Find where the given text appears and provide that cell's center as [x, y] coordinate. 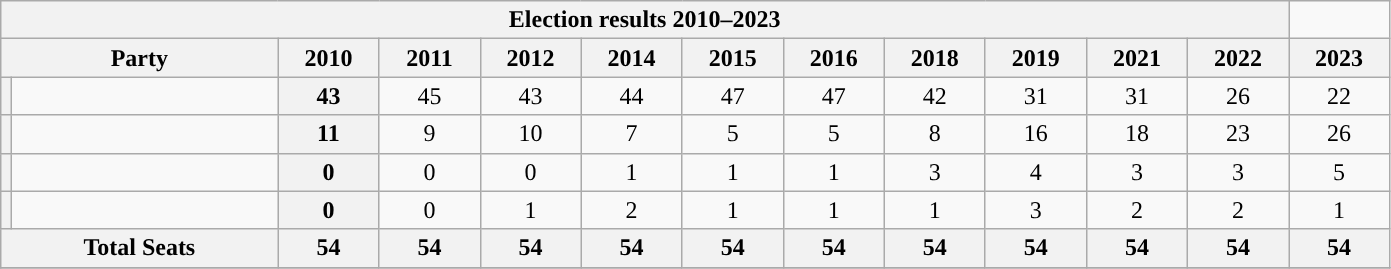
4 [1036, 172]
42 [934, 96]
2021 [1136, 58]
18 [1136, 134]
2014 [632, 58]
2015 [732, 58]
9 [430, 134]
Election results 2010–2023 [645, 20]
Party [140, 58]
23 [1238, 134]
2018 [934, 58]
7 [632, 134]
8 [934, 134]
2012 [530, 58]
22 [1338, 96]
11 [328, 134]
2016 [834, 58]
2010 [328, 58]
45 [430, 96]
Total Seats [140, 248]
2022 [1238, 58]
2019 [1036, 58]
2023 [1338, 58]
10 [530, 134]
2011 [430, 58]
16 [1036, 134]
44 [632, 96]
